From the cell containing the given text, extract its center point as (x, y) coordinate. 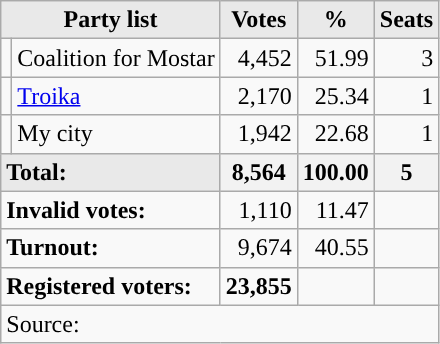
Votes (258, 20)
25.34 (336, 96)
Party list (110, 20)
9,674 (258, 248)
40.55 (336, 248)
100.00 (336, 172)
Seats (406, 20)
Total: (110, 172)
Registered voters: (110, 286)
4,452 (258, 58)
Source: (220, 324)
51.99 (336, 58)
22.68 (336, 134)
% (336, 20)
23,855 (258, 286)
Coalition for Mostar (116, 58)
8,564 (258, 172)
Invalid votes: (110, 210)
1,110 (258, 210)
3 (406, 58)
1,942 (258, 134)
11.47 (336, 210)
My city (116, 134)
2,170 (258, 96)
Troika (116, 96)
5 (406, 172)
Turnout: (110, 248)
